Locate the cell with the specified text and output its (X, Y) center coordinate. 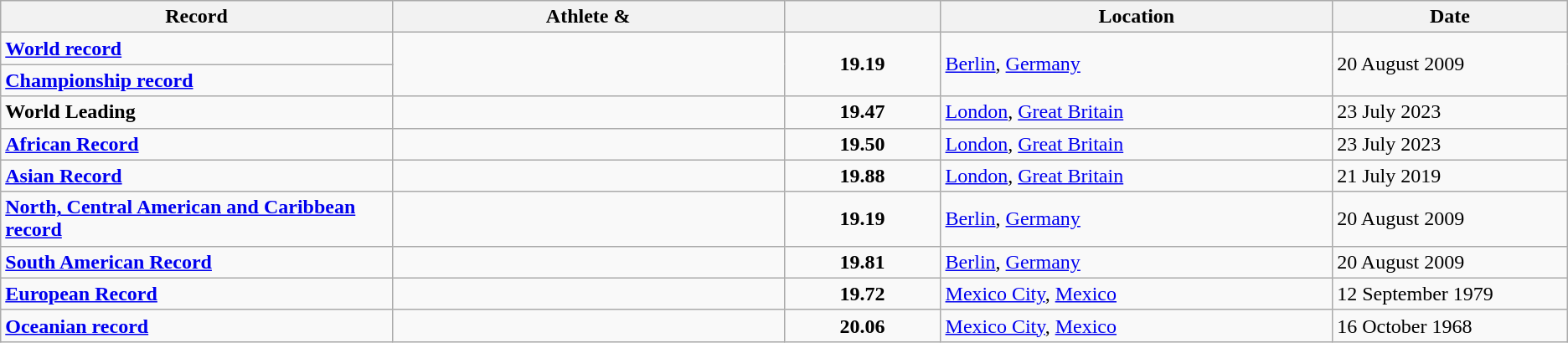
19.50 (863, 144)
12 September 1979 (1451, 294)
19.81 (863, 262)
African Record (197, 144)
European Record (197, 294)
Asian Record (197, 176)
16 October 1968 (1451, 325)
Record (197, 17)
World Leading (197, 112)
19.47 (863, 112)
21 July 2019 (1451, 176)
South American Record (197, 262)
Athlete & (588, 17)
19.88 (863, 176)
Oceanian record (197, 325)
19.72 (863, 294)
20.06 (863, 325)
Location (1137, 17)
North, Central American and Caribbean record (197, 219)
Date (1451, 17)
Championship record (197, 80)
World record (197, 49)
